Return the [X, Y] coordinate for the center point of the cell that contains the specified text.  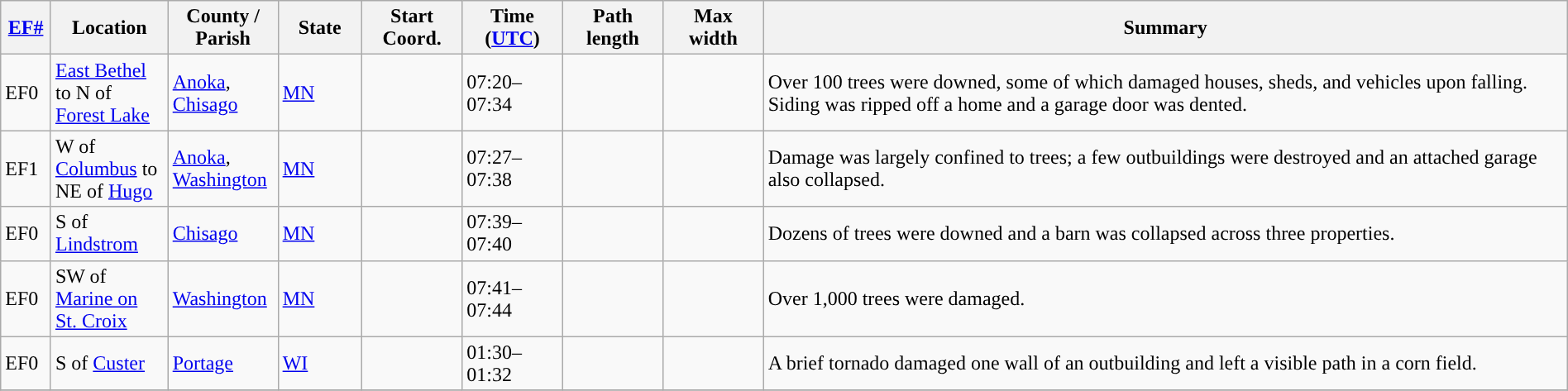
East Bethel to N of Forest Lake [109, 93]
Over 1,000 trees were damaged. [1165, 298]
Washington [223, 298]
S of Lindstrom [109, 233]
EF# [26, 28]
Anoka, Washington [223, 169]
State [319, 28]
WI [319, 364]
07:39–07:40 [513, 233]
Location [109, 28]
EF1 [26, 169]
Chisago [223, 233]
S of Custer [109, 364]
Path length [612, 28]
A brief tornado damaged one wall of an outbuilding and left a visible path in a corn field. [1165, 364]
Max width [713, 28]
County / Parish [223, 28]
Dozens of trees were downed and a barn was collapsed across three properties. [1165, 233]
Portage [223, 364]
Time (UTC) [513, 28]
SW of Marine on St. Croix [109, 298]
07:20–07:34 [513, 93]
W of Columbus to NE of Hugo [109, 169]
07:41–07:44 [513, 298]
Anoka, Chisago [223, 93]
01:30–01:32 [513, 364]
07:27–07:38 [513, 169]
Damage was largely confined to trees; a few outbuildings were destroyed and an attached garage also collapsed. [1165, 169]
Summary [1165, 28]
Start Coord. [412, 28]
